Locate the cell with the specified text and output its (x, y) center coordinate. 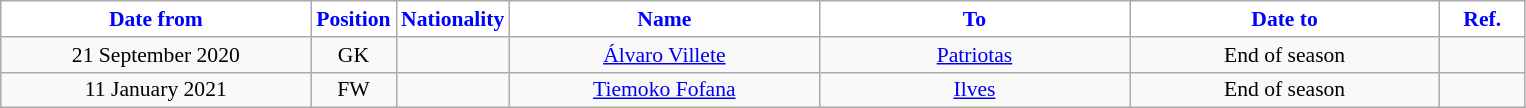
To (974, 19)
Name (664, 19)
21 September 2020 (156, 55)
Date to (1285, 19)
Ilves (974, 90)
Date from (156, 19)
Patriotas (974, 55)
Position (354, 19)
Tiemoko Fofana (664, 90)
Ref. (1482, 19)
FW (354, 90)
Álvaro Villete (664, 55)
11 January 2021 (156, 90)
GK (354, 55)
Nationality (452, 19)
